Output the (X, Y) coordinate of the center of the cell containing the given text.  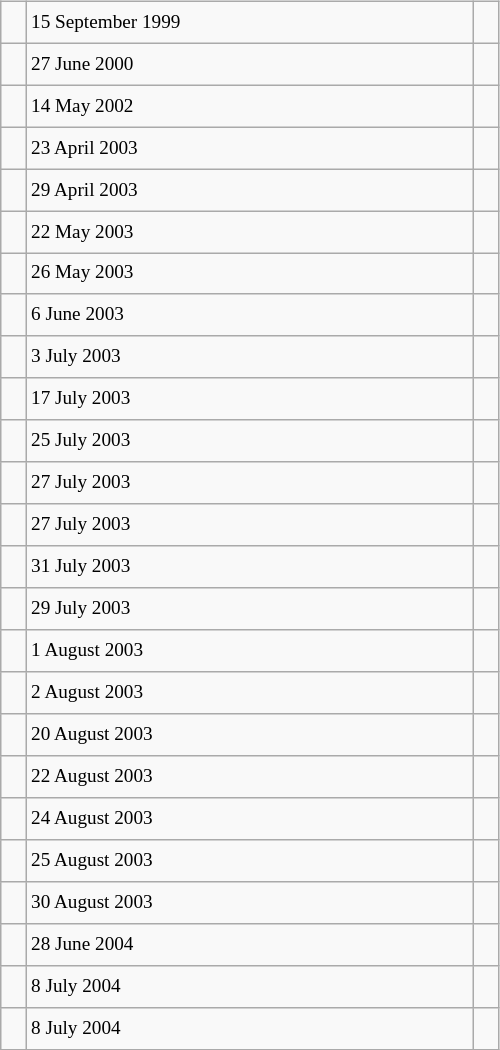
31 July 2003 (249, 567)
6 June 2003 (249, 315)
23 April 2003 (249, 148)
24 August 2003 (249, 819)
22 May 2003 (249, 232)
15 September 1999 (249, 22)
30 August 2003 (249, 902)
22 August 2003 (249, 777)
27 June 2000 (249, 64)
17 July 2003 (249, 399)
25 August 2003 (249, 861)
26 May 2003 (249, 274)
3 July 2003 (249, 357)
1 August 2003 (249, 651)
29 April 2003 (249, 190)
28 June 2004 (249, 944)
14 May 2002 (249, 106)
20 August 2003 (249, 735)
25 July 2003 (249, 441)
2 August 2003 (249, 693)
29 July 2003 (249, 609)
